For the text-containing cell, return its midpoint in (X, Y) coordinate format. 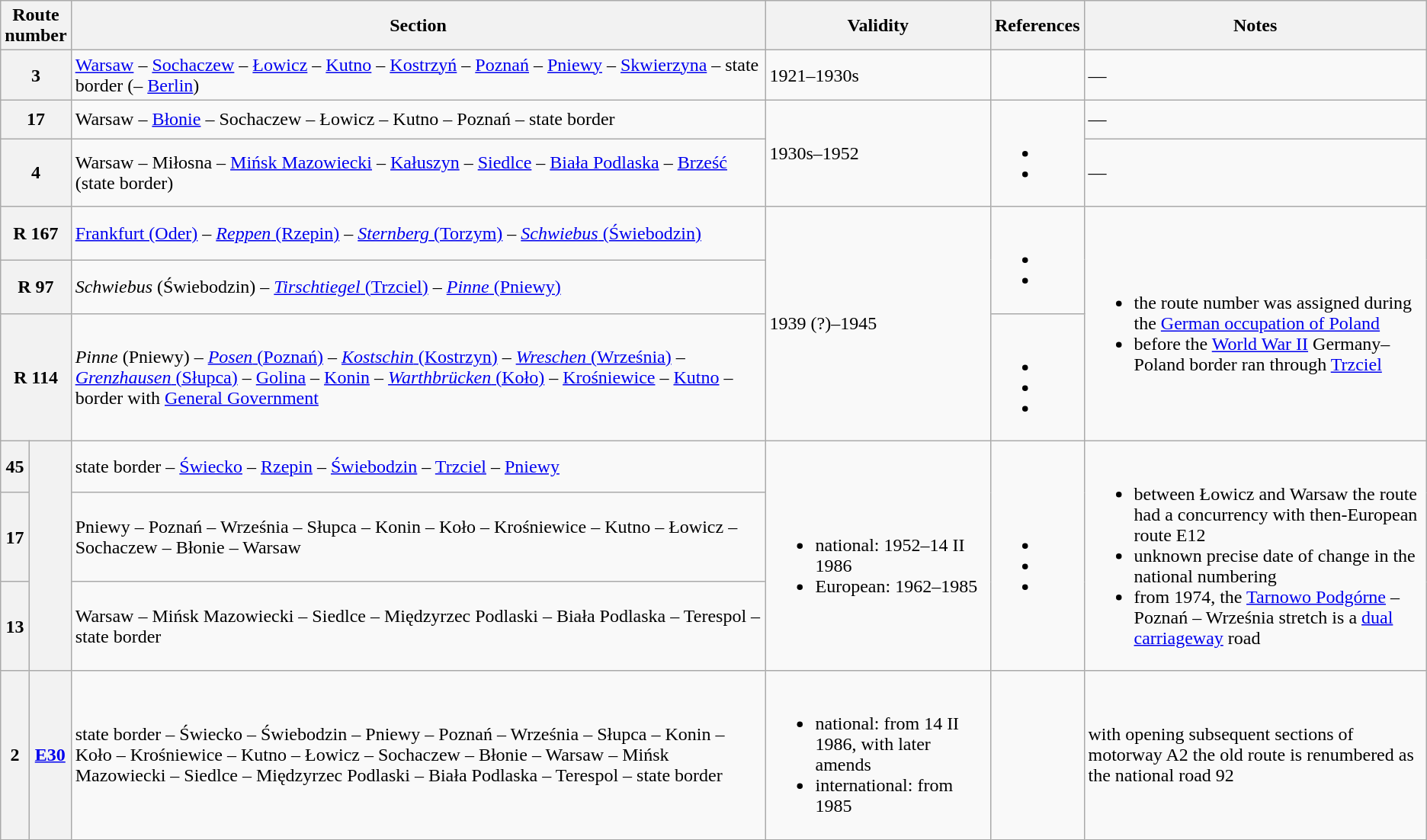
R 167 (36, 233)
state border – Świecko – Rzepin – Świebodzin – Trzciel – Pniewy (418, 466)
Warsaw – Miłosna – Mińsk Mazowiecki – Kałuszyn – Siedlce – Biała Podlaska – Brześć (state border) (418, 173)
national: from 14 II 1986, with later amendsinternational: from 1985 (878, 755)
2 (15, 755)
Warsaw – Sochaczew – Łowicz – Kutno – Kostrzyń – Poznań – Pniewy – Skwierzyna – state border (– Berlin) (418, 75)
Routenumber (36, 26)
R 97 (36, 287)
1930s–1952 (878, 153)
Section (418, 26)
3 (36, 75)
Pniewy – Poznań – Września – Słupca – Konin – Koło – Krośniewice – Kutno – Łowicz – Sochaczew – Błonie – Warsaw (418, 537)
Schwiebus (Świebodzin) – Tirschtiegel (Trzciel) – Pinne (Pniewy) (418, 287)
References (1037, 26)
45 (15, 466)
Validity (878, 26)
Warsaw – Błonie – Sochaczew – Łowicz – Kutno – Poznań – state border (418, 120)
1921–1930s (878, 75)
with opening subsequent sections of motorway A2 the old route is renumbered as the national road 92 (1255, 755)
Frankfurt (Oder) – Reppen (Rzepin) – Sternberg (Torzym) – Schwiebus (Świebodzin) (418, 233)
Warsaw – Mińsk Mazowiecki – Siedlce – Międzyrzec Podlaski – Biała Podlaska – Terespol – state border (418, 627)
4 (36, 173)
national: 1952–14 II 1986European: 1962–1985 (878, 556)
13 (15, 627)
1939 (?)–1945 (878, 323)
the route number was assigned during the German occupation of Polandbefore the World War II Germany–Poland border ran through Trzciel (1255, 323)
Notes (1255, 26)
R 114 (36, 377)
E30 (50, 755)
